For the text-containing cell, return its midpoint in (X, Y) coordinate format. 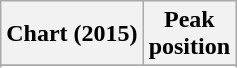
Peakposition (189, 34)
Chart (2015) (72, 34)
